Capture the cell that displays the provided text and extract its [X, Y] central coordinate. 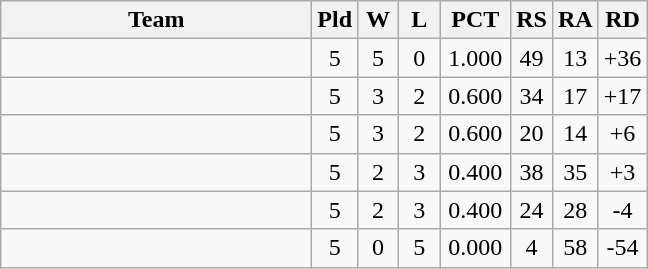
4 [532, 248]
+17 [622, 96]
1.000 [476, 58]
34 [532, 96]
24 [532, 210]
+3 [622, 172]
49 [532, 58]
14 [575, 134]
RD [622, 20]
W [378, 20]
-54 [622, 248]
38 [532, 172]
17 [575, 96]
58 [575, 248]
+36 [622, 58]
RA [575, 20]
28 [575, 210]
20 [532, 134]
0.000 [476, 248]
L [420, 20]
Pld [335, 20]
35 [575, 172]
13 [575, 58]
+6 [622, 134]
PCT [476, 20]
Team [156, 20]
RS [532, 20]
-4 [622, 210]
